Provide the (X, Y) coordinate of the cell's center where the given text is located.  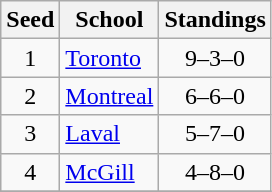
School (110, 20)
McGill (110, 172)
Seed (30, 20)
2 (30, 96)
5–7–0 (215, 134)
6–6–0 (215, 96)
Laval (110, 134)
Toronto (110, 58)
3 (30, 134)
4 (30, 172)
4–8–0 (215, 172)
Standings (215, 20)
1 (30, 58)
9–3–0 (215, 58)
Montreal (110, 96)
